Determine the (x, y) coordinate at the center of the cell enclosing the given text.  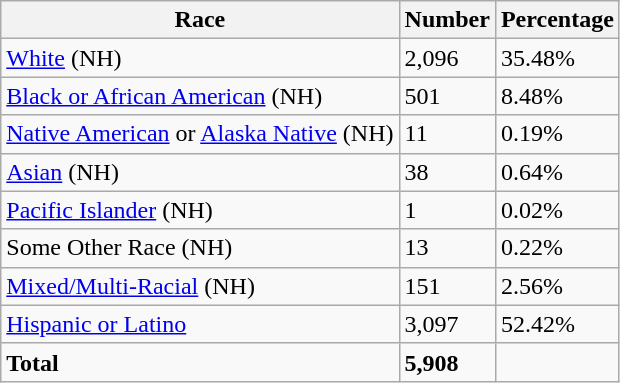
11 (447, 134)
0.22% (557, 248)
2.56% (557, 286)
52.42% (557, 324)
501 (447, 96)
Some Other Race (NH) (200, 248)
Native American or Alaska Native (NH) (200, 134)
1 (447, 210)
Hispanic or Latino (200, 324)
5,908 (447, 362)
White (NH) (200, 58)
3,097 (447, 324)
Black or African American (NH) (200, 96)
35.48% (557, 58)
Total (200, 362)
0.64% (557, 172)
151 (447, 286)
2,096 (447, 58)
Race (200, 20)
Number (447, 20)
Percentage (557, 20)
Mixed/Multi-Racial (NH) (200, 286)
13 (447, 248)
38 (447, 172)
8.48% (557, 96)
0.02% (557, 210)
Asian (NH) (200, 172)
Pacific Islander (NH) (200, 210)
0.19% (557, 134)
